Identify which cell holds the provided text, then report its [x, y] central coordinate. 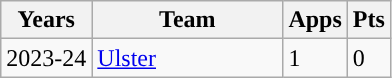
Ulster [188, 58]
2023-24 [46, 58]
0 [368, 58]
1 [315, 58]
Years [46, 20]
Apps [315, 20]
Team [188, 20]
Pts [368, 20]
